Identify which cell holds the provided text, then report its (X, Y) central coordinate. 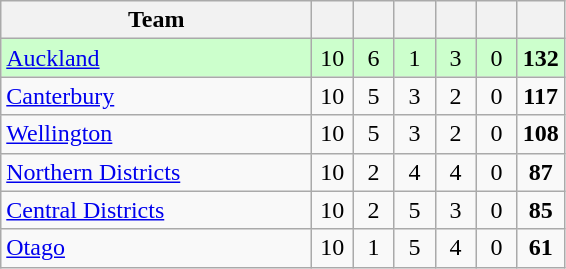
Canterbury (156, 96)
61 (540, 248)
Auckland (156, 58)
85 (540, 210)
Wellington (156, 134)
108 (540, 134)
117 (540, 96)
Team (156, 20)
6 (374, 58)
132 (540, 58)
Central Districts (156, 210)
Northern Districts (156, 172)
Otago (156, 248)
87 (540, 172)
